Scan for the cell matching the given text and deliver its (X, Y) coordinate at center. 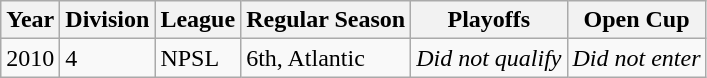
Division (108, 20)
Regular Season (326, 20)
NPSL (198, 58)
Did not enter (636, 58)
Open Cup (636, 20)
Playoffs (489, 20)
League (198, 20)
Year (30, 20)
2010 (30, 58)
Did not qualify (489, 58)
4 (108, 58)
6th, Atlantic (326, 58)
